Pinpoint the cell where the given text exists, returning its (X, Y) midpoint coordinate. 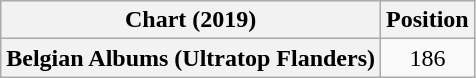
186 (428, 58)
Position (428, 20)
Belgian Albums (Ultratop Flanders) (191, 58)
Chart (2019) (191, 20)
